Provide the [x, y] coordinate of the cell's center where the given text is located.  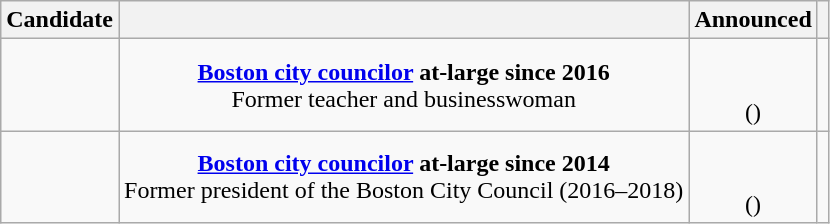
Candidate [60, 20]
Boston city councilor at-large since 2014Former president of the Boston City Council (2016–2018) [403, 177]
Boston city councilor at-large since 2016Former teacher and businesswoman [403, 85]
Announced [753, 20]
